For the text-containing cell, return its midpoint in [X, Y] coordinate format. 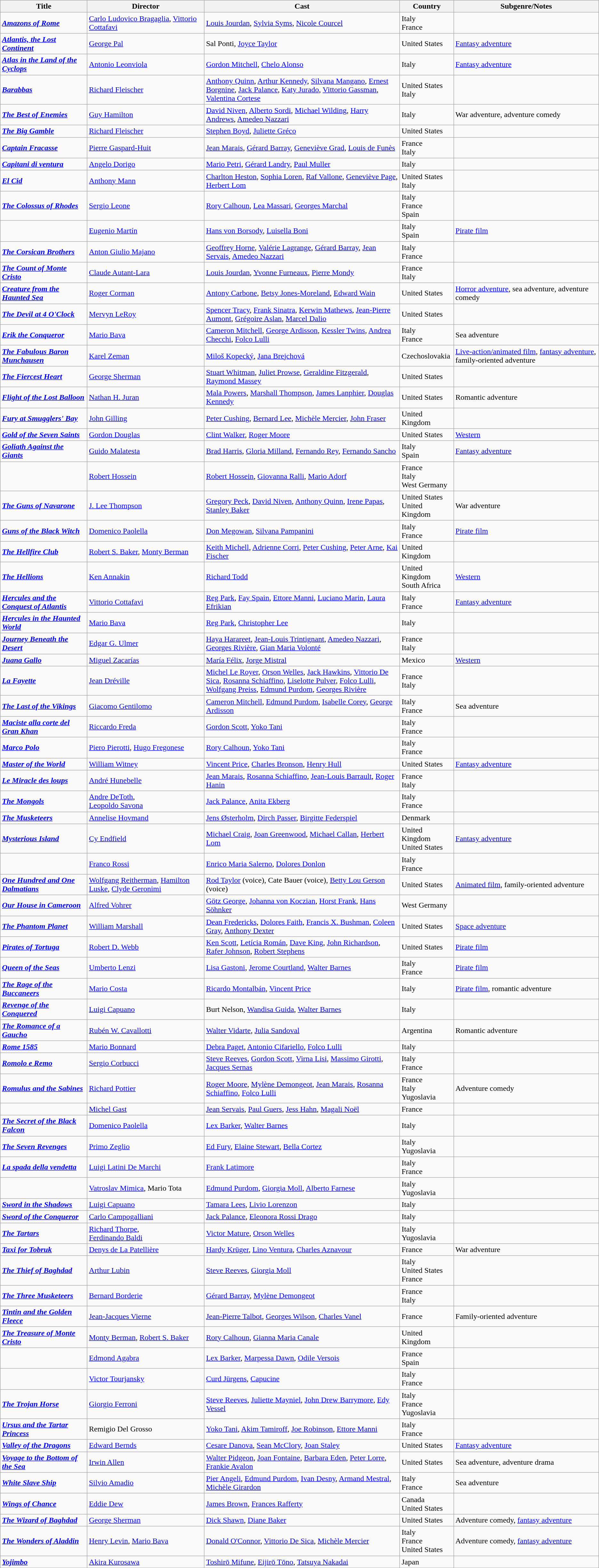
West Germany [427, 905]
Jack Palance, Anita Ekberg [302, 801]
Cesare Danova, Sean McClory, Joan Staley [302, 1446]
The Corsican Brothers [44, 251]
Jens Østerholm, Dirch Passer, Birgitte Federspiel [302, 818]
Edgar G. Ulmer [146, 643]
The Wizard of Baghdad [44, 1520]
Erik the Conqueror [44, 335]
United KingdomSouth Africa [427, 577]
Stephen Boyd, Juliette Gréco [302, 131]
Umberto Lenzi [146, 968]
Le Miracle des loups [44, 780]
Adventure comedy [526, 1088]
Guy Hamilton [146, 114]
John Gilling [146, 418]
Miguel Zacarías [146, 660]
Robert Hossein [146, 476]
Götz George, Johanna von Koczian, Horst Frank, Hans Söhnker [302, 905]
The Trojan Horse [44, 1404]
The Best of Enemies [44, 114]
Giacomo Gentilomo [146, 706]
Wings of Chance [44, 1504]
Akira Kurosawa [146, 1562]
Romulus and the Sabines [44, 1088]
Anton Giulio Majano [146, 251]
Robert D. Webb [146, 947]
Walter Vidarte, Julia Sandoval [302, 1030]
Anthony Mann [146, 180]
Geoffrey Horne, Valérie Lagrange, Gérard Barray, Jean Servais, Amedeo Nazzari [302, 251]
Monty Berman, Robert S. Baker [146, 1337]
Henry Levin, Mario Bava [146, 1541]
Horror adventure, sea adventure, adventure comedy [526, 294]
Jean-Pierre Talbot, Georges Wilson, Charles Vanel [302, 1316]
Roger Moore, Mylène Demongeot, Jean Marais, Rosanna Schiaffino, Folco Lulli [302, 1088]
Creature from the Haunted Sea [44, 294]
Revenge of the Conquered [44, 1009]
CanadaUnited States [427, 1504]
Subgenre/Notes [526, 6]
ItalyUnited StatesFrance [427, 1271]
Dean Fredericks, Dolores Faith, Francis X. Bushman, Coleen Gray, Anthony Dexter [302, 926]
The Seven Revenges [44, 1146]
Voyage to the Bottom of the Sea [44, 1462]
Donald O'Connor, Vittorio De Sica, Michèle Mercier [302, 1541]
One Hundred and One Dalmatians [44, 885]
Giorgio Ferroni [146, 1404]
The Colossus of Rhodes [44, 206]
Frank Latimore [302, 1167]
Eugenio Martín [146, 231]
Marco Polo [44, 748]
The Secret of the Black Falcon [44, 1126]
Cameron Mitchell, Edmund Purdom, Isabelle Corey, George Ardisson [302, 706]
Richard Thorpe, Ferdinando Baldi [146, 1233]
Gold of the Seven Saints [44, 435]
Remigio Del Grosso [146, 1429]
The Guns of Navarone [44, 506]
Wolfgang Reitherman, Hamilton Luske, Clyde Geronimi [146, 885]
Flight of the Lost Balloon [44, 397]
Denys de La Patellière [146, 1250]
Gordon Douglas [146, 435]
FranceItalyWest Germany [427, 476]
Lex Barker, Walter Barnes [302, 1126]
Carlo Ludovico Bragaglia, Vittorio Cottafavi [146, 23]
Mexico [427, 660]
Director [146, 6]
ItalyFranceSpain [427, 206]
War adventure, adventure comedy [526, 114]
The Hellions [44, 577]
Sergio Corbucci [146, 1063]
Lisa Gastoni, Jerome Courtland, Walter Barnes [302, 968]
Roger Corman [146, 294]
Michel Gast [146, 1109]
The Three Musketeers [44, 1296]
William Witney [146, 764]
Sword in the Shadows [44, 1204]
Denmark [427, 818]
Jean Dréville [146, 681]
Captain Fracasse [44, 148]
White Slave Ship [44, 1483]
Edmond Agabra [146, 1358]
Richard Todd [302, 577]
James Brown, Frances Rafferty [302, 1504]
Luigi Latini De Marchi [146, 1167]
Alfred Vohrer [146, 905]
Atlas in the Land of the Cyclops [44, 65]
La Fayette [44, 681]
David Niven, Alberto Sordi, Michael Wilding, Harry Andrews, Amedeo Nazzari [302, 114]
Taxi for Tobruk [44, 1250]
The Treasure of Monte Cristo [44, 1337]
Charlton Heston, Sophia Loren, Raf Vallone, Geneviève Page, Herbert Lom [302, 180]
Victor Tourjansky [146, 1379]
Eddie Dew [146, 1504]
Franco Rossi [146, 863]
Edmund Purdom, Giorgia Moll, Alberto Farnese [302, 1188]
Czechoslovakia [427, 356]
Juana Gallo [44, 660]
Family-oriented adventure [526, 1316]
Atlantis, the Lost Continent [44, 43]
ItalyFranceYugoslavia [427, 1404]
Space adventure [526, 926]
Animated film, family-oriented adventure [526, 885]
Vittorio Cottafavi [146, 602]
Nathan H. Juran [146, 397]
Curd Jürgens, Capucine [302, 1379]
Our House in Cameroon [44, 905]
Country [427, 6]
Mysterious Island [44, 839]
Queen of the Seas [44, 968]
Peter Cushing, Bernard Lee, Michèle Mercier, John Fraser [302, 418]
Brad Harris, Gloria Milland, Fernando Rey, Fernando Sancho [302, 451]
Mala Powers, Marshall Thompson, James Lanphier, Douglas Kennedy [302, 397]
Rory Calhoun, Gianna Maria Canale [302, 1337]
The Fabulous Baron Munchausen [44, 356]
Live-action/animated film, fantasy adventure, family-oriented adventure [526, 356]
Sword of the Conqueror [44, 1217]
Barabbas [44, 90]
The Wonders of Aladdin [44, 1541]
Primo Zeglio [146, 1146]
Robert S. Baker, Monty Berman [146, 551]
Steve Reeves, Giorgia Moll [302, 1271]
FranceItalyYugoslavia [427, 1088]
The Mongols [44, 801]
Lex Barker, Marpessa Dawn, Odile Versois [302, 1358]
Rory Calhoun, Lea Massari, Georges Marchal [302, 206]
Richard Pottier [146, 1088]
Clint Walker, Roger Moore [302, 435]
Ken Scott, Letícia Román, Dave King, John Richardson, Rafer Johnson, Robert Stephens [302, 947]
The Musketeers [44, 818]
Walter Pidgeon, Joan Fontaine, Barbara Eden, Peter Lorre, Frankie Avalon [302, 1462]
Louis Jourdan, Sylvia Syms, Nicole Courcel [302, 23]
Silvio Amadio [146, 1483]
Gérard Barray, Mylène Demongeot [302, 1296]
Cast [302, 6]
La spada della vendetta [44, 1167]
Romolo e Remo [44, 1063]
Annelise Hovmand [146, 818]
Keith Michell, Adrienne Corri, Peter Cushing, Peter Arne, Kai Fischer [302, 551]
Ricardo Montalbán, Vincent Price [302, 989]
Spencer Tracy, Frank Sinatra, Kerwin Mathews, Jean-Pierre Aumont, Grégoire Aslan, Marcel Dalio [302, 314]
J. Lee Thompson [146, 506]
Steve Reeves, Gordon Scott, Virna Lisi, Massimo Girotti, Jacques Sernas [302, 1063]
Guns of the Black Witch [44, 531]
Pierre Gaspard-Huit [146, 148]
Mervyn LeRoy [146, 314]
Sal Ponti, Joyce Taylor [302, 43]
Dick Shawn, Diane Baker [302, 1520]
The Big Gamble [44, 131]
Hardy Krüger, Lino Ventura, Charles Aznavour [302, 1250]
Toshirō Mifune, Eijirō Tōno, Tatsuya Nakadai [302, 1562]
Rod Taylor (voice), Cate Bauer (voice), Betty Lou Gerson (voice) [302, 885]
Carlo Campogalliani [146, 1217]
ItalyFranceUnited States [427, 1541]
Reg Park, Christopher Lee [302, 623]
Tamara Lees, Livio Lorenzon [302, 1204]
The Phantom Planet [44, 926]
Hans von Borsody, Luisella Boni [302, 231]
Jack Palance, Eleonora Rossi Drago [302, 1217]
Cameron Mitchell, George Ardisson, Kessler Twins, Andrea Checchi, Folco Lulli [302, 335]
Gordon Scott, Yoko Tani [302, 727]
Don Megowan, Silvana Pampanini [302, 531]
Yoko Tani, Akim Tamiroff, Joe Robinson, Ettore Manni [302, 1429]
André Hunebelle [146, 780]
Debra Paget, Antonio Cifariello, Folco Lulli [302, 1047]
Gordon Mitchell, Chelo Alonso [302, 65]
FranceSpain [427, 1358]
Jean-Jacques Vierne [146, 1316]
United KingdomUnited States [427, 839]
Anthony Quinn, Arthur Kennedy, Silvana Mangano, Ernest Borgnine, Jack Palance, Katy Jurado, Vittorio Gassman, Valentina Cortese [302, 90]
Gregory Peck, David Niven, Anthony Quinn, Irene Papas, Stanley Baker [302, 506]
The Romance of a Gaucho [44, 1030]
Goliath Against the Giants [44, 451]
Maciste alla corte del Gran Khan [44, 727]
Enrico Maria Salerno, Dolores Donlon [302, 863]
Sergio Leone [146, 206]
Stuart Whitman, Juliet Prowse, Geraldine Fitzgerald, Raymond Massey [302, 377]
Haya Harareet, Jean-Louis Trintignant, Amedeo Nazzari, Georges Rivière, Gian Maria Volonté [302, 643]
Pirates of Tortuga [44, 947]
Tintin and the Golden Fleece [44, 1316]
The Count of Monte Cristo [44, 272]
Andre DeToth, Leopoldo Savona [146, 801]
Argentina [427, 1030]
Vincent Price, Charles Bronson, Henry Hull [302, 764]
The Tartars [44, 1233]
Michael Craig, Joan Greenwood, Michael Callan, Herbert Lom [302, 839]
Riccardo Freda [146, 727]
Yojimbo [44, 1562]
Mario Petri, Gérard Landry, Paul Muller [302, 164]
Valley of the Dragons [44, 1446]
Jean Marais, Rosanna Schiaffino, Jean-Louis Barrault, Roger Hanin [302, 780]
Angelo Dorigo [146, 164]
William Marshall [146, 926]
Rubén W. Cavallotti [146, 1030]
Fury at Smugglers' Bay [44, 418]
Ken Annakin [146, 577]
Cy Endfield [146, 839]
Pirate film, romantic adventure [526, 989]
Mario Bonnard [146, 1047]
The Thief of Baghdad [44, 1271]
Ed Fury, Elaine Stewart, Bella Cortez [302, 1146]
Louis Jourdan, Yvonne Furneaux, Pierre Mondy [302, 272]
Antonio Leonviola [146, 65]
Antony Carbone, Betsy Jones-Moreland, Edward Wain [302, 294]
Ursus and the Tartar Princess [44, 1429]
El Cid [44, 180]
The Devil at 4 O'Clock [44, 314]
Burt Nelson, Wandisa Guida, Walter Barnes [302, 1009]
Vatroslav Mimica, Mario Tota [146, 1188]
Master of the World [44, 764]
Bernard Borderie [146, 1296]
Irwin Allen [146, 1462]
Robert Hossein, Giovanna Ralli, Mario Adorf [302, 476]
Guido Malatesta [146, 451]
Miloš Kopecký, Jana Brejchová [302, 356]
Victor Mature, Orson Welles [302, 1233]
Japan [427, 1562]
Edward Bernds [146, 1446]
The Hellfire Club [44, 551]
The Fiercest Heart [44, 377]
Piero Pierotti, Hugo Fregonese [146, 748]
Reg Park, Fay Spain, Ettore Manni, Luciano Marin, Laura Efrikian [302, 602]
Steve Reeves, Juliette Mayniel, John Drew Barrymore, Edy Vessel [302, 1404]
Amazons of Rome [44, 23]
Rory Calhoun, Yoko Tani [302, 748]
Jean Marais, Gérard Barray, Geneviève Grad, Louis de Funès [302, 148]
Journey Beneath the Desert [44, 643]
The Last of the Vikings [44, 706]
Pier Angeli, Edmund Purdom, Ivan Desny, Armand Mestral, Michèle Girardon [302, 1483]
Hercules in the Haunted World [44, 623]
Rome 1585 [44, 1047]
Capitani di ventura [44, 164]
Claude Autant-Lara [146, 272]
The Rage of the Buccaneers [44, 989]
United StatesUnited Kingdom [427, 506]
Sea adventure, adventure drama [526, 1462]
George Pal [146, 43]
Title [44, 6]
Hercules and the Conquest of Atlantis [44, 602]
Mario Costa [146, 989]
María Félix, Jorge Mistral [302, 660]
Arthur Lubin [146, 1271]
Karel Zeman [146, 356]
Jean Servais, Paul Guers, Jess Hahn, Magali Noël [302, 1109]
